Locate the cell with the specified text and output its (X, Y) center coordinate. 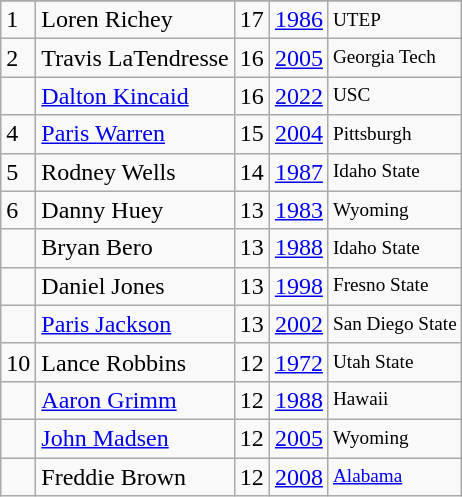
6 (18, 210)
1983 (298, 210)
Pittsburgh (394, 134)
1987 (298, 172)
Paris Warren (135, 134)
Aaron Grimm (135, 400)
2008 (298, 477)
4 (18, 134)
Rodney Wells (135, 172)
2002 (298, 324)
10 (18, 362)
1998 (298, 286)
Utah State (394, 362)
Alabama (394, 477)
San Diego State (394, 324)
Fresno State (394, 286)
1986 (298, 20)
2004 (298, 134)
15 (252, 134)
1 (18, 20)
Loren Richey (135, 20)
UTEP (394, 20)
Travis LaTendresse (135, 58)
14 (252, 172)
Hawaii (394, 400)
Dalton Kincaid (135, 96)
5 (18, 172)
Danny Huey (135, 210)
USC (394, 96)
Lance Robbins (135, 362)
2022 (298, 96)
Bryan Bero (135, 248)
2 (18, 58)
Freddie Brown (135, 477)
Daniel Jones (135, 286)
17 (252, 20)
1972 (298, 362)
Paris Jackson (135, 324)
John Madsen (135, 438)
Georgia Tech (394, 58)
